Extract the [x, y] coordinate from the center of the cell holding the provided text.  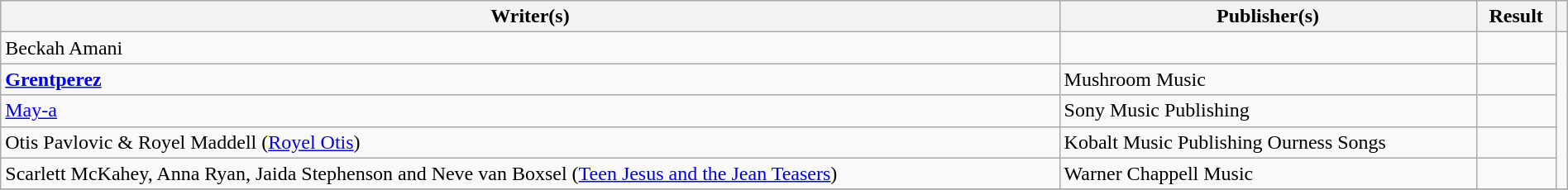
Mushroom Music [1268, 79]
Writer(s) [530, 17]
Otis Pavlovic & Royel Maddell (Royel Otis) [530, 142]
Kobalt Music Publishing Ourness Songs [1268, 142]
Warner Chappell Music [1268, 173]
Grentperez [530, 79]
Scarlett McKahey, Anna Ryan, Jaida Stephenson and Neve van Boxsel (Teen Jesus and the Jean Teasers) [530, 173]
Sony Music Publishing [1268, 111]
May-a [530, 111]
Result [1516, 17]
Beckah Amani [530, 48]
Publisher(s) [1268, 17]
